Locate the cell with the specified text and output its (X, Y) center coordinate. 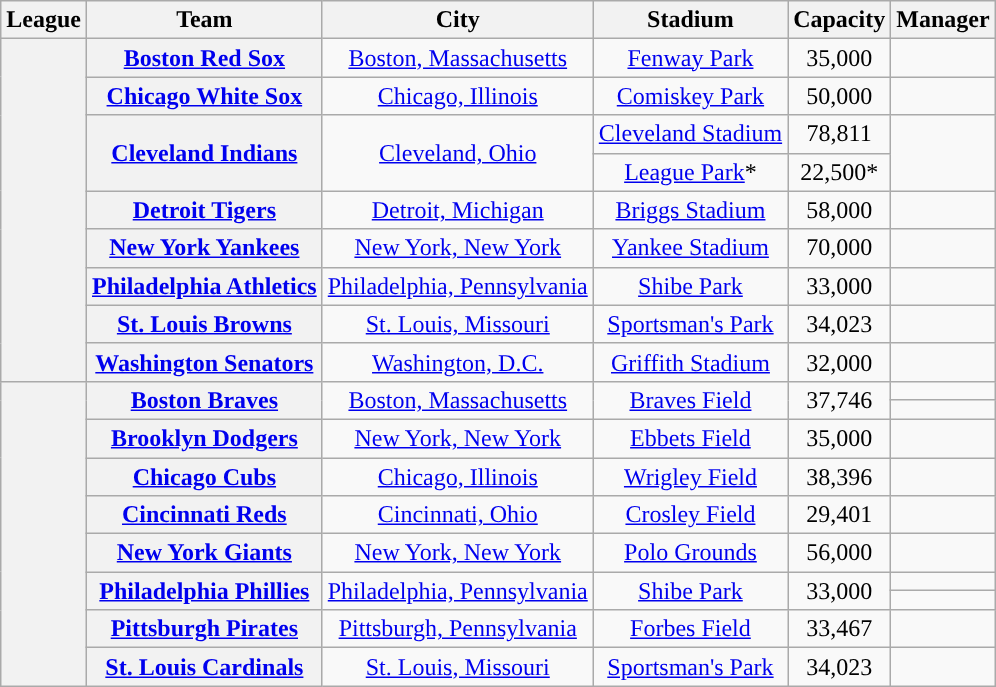
38,396 (840, 477)
City (458, 20)
Pittsburgh, Pennsylvania (458, 629)
58,000 (840, 210)
Boston Braves (204, 400)
Wrigley Field (690, 477)
Philadelphia Athletics (204, 286)
Detroit, Michigan (458, 210)
Team (204, 20)
Fenway Park (690, 58)
33,467 (840, 629)
Philadelphia Phillies (204, 591)
50,000 (840, 96)
Washington, D.C. (458, 362)
Yankee Stadium (690, 248)
Cincinnati, Ohio (458, 515)
Braves Field (690, 400)
Polo Grounds (690, 553)
Detroit Tigers (204, 210)
Cleveland Indians (204, 153)
Briggs Stadium (690, 210)
78,811 (840, 134)
Chicago Cubs (204, 477)
Ebbets Field (690, 438)
Cleveland Stadium (690, 134)
29,401 (840, 515)
37,746 (840, 400)
Capacity (840, 20)
New York Yankees (204, 248)
Crosley Field (690, 515)
League Park* (690, 172)
St. Louis Browns (204, 324)
Comiskey Park (690, 96)
League (44, 20)
Chicago White Sox (204, 96)
St. Louis Cardinals (204, 667)
Brooklyn Dodgers (204, 438)
Forbes Field (690, 629)
Griffith Stadium (690, 362)
Boston Red Sox (204, 58)
Pittsburgh Pirates (204, 629)
56,000 (840, 553)
32,000 (840, 362)
New York Giants (204, 553)
Manager (943, 20)
22,500* (840, 172)
Stadium (690, 20)
70,000 (840, 248)
Cleveland, Ohio (458, 153)
Washington Senators (204, 362)
Cincinnati Reds (204, 515)
